Return (X, Y) of the center of cell containing provided text 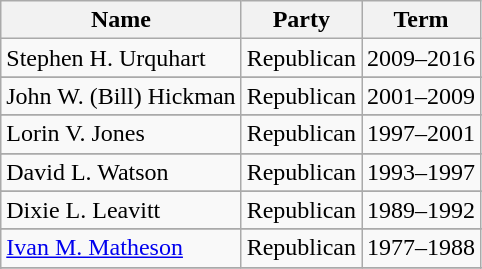
2009–2016 (422, 58)
2001–2009 (422, 96)
Ivan M. Matheson (121, 248)
Lorin V. Jones (121, 134)
Dixie L. Leavitt (121, 210)
Term (422, 20)
1993–1997 (422, 172)
Stephen H. Urquhart (121, 58)
Party (301, 20)
Name (121, 20)
1977–1988 (422, 248)
1997–2001 (422, 134)
1989–1992 (422, 210)
John W. (Bill) Hickman (121, 96)
David L. Watson (121, 172)
